Return (X, Y) of the center of cell containing provided text 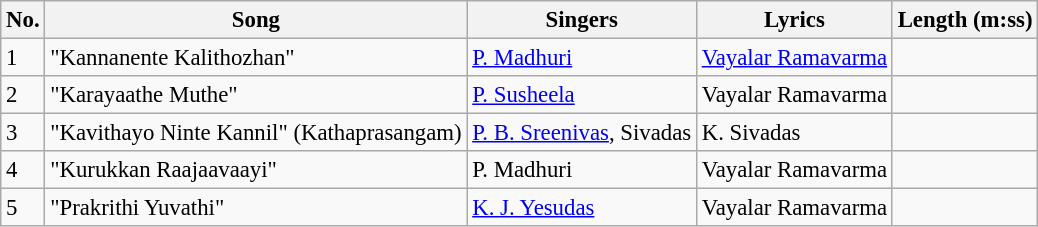
K. J. Yesudas (582, 208)
K. Sivadas (794, 133)
P. Susheela (582, 95)
2 (23, 95)
5 (23, 208)
Lyrics (794, 20)
Song (256, 20)
"Prakrithi Yuvathi" (256, 208)
P. B. Sreenivas, Sivadas (582, 133)
"Kannanente Kalithozhan" (256, 58)
3 (23, 133)
No. (23, 20)
4 (23, 170)
"Kurukkan Raajaavaayi" (256, 170)
"Kavithayo Ninte Kannil" (Kathaprasangam) (256, 133)
"Karayaathe Muthe" (256, 95)
Singers (582, 20)
1 (23, 58)
Length (m:ss) (964, 20)
